Extract the [X, Y] coordinate from the center of the cell holding the provided text.  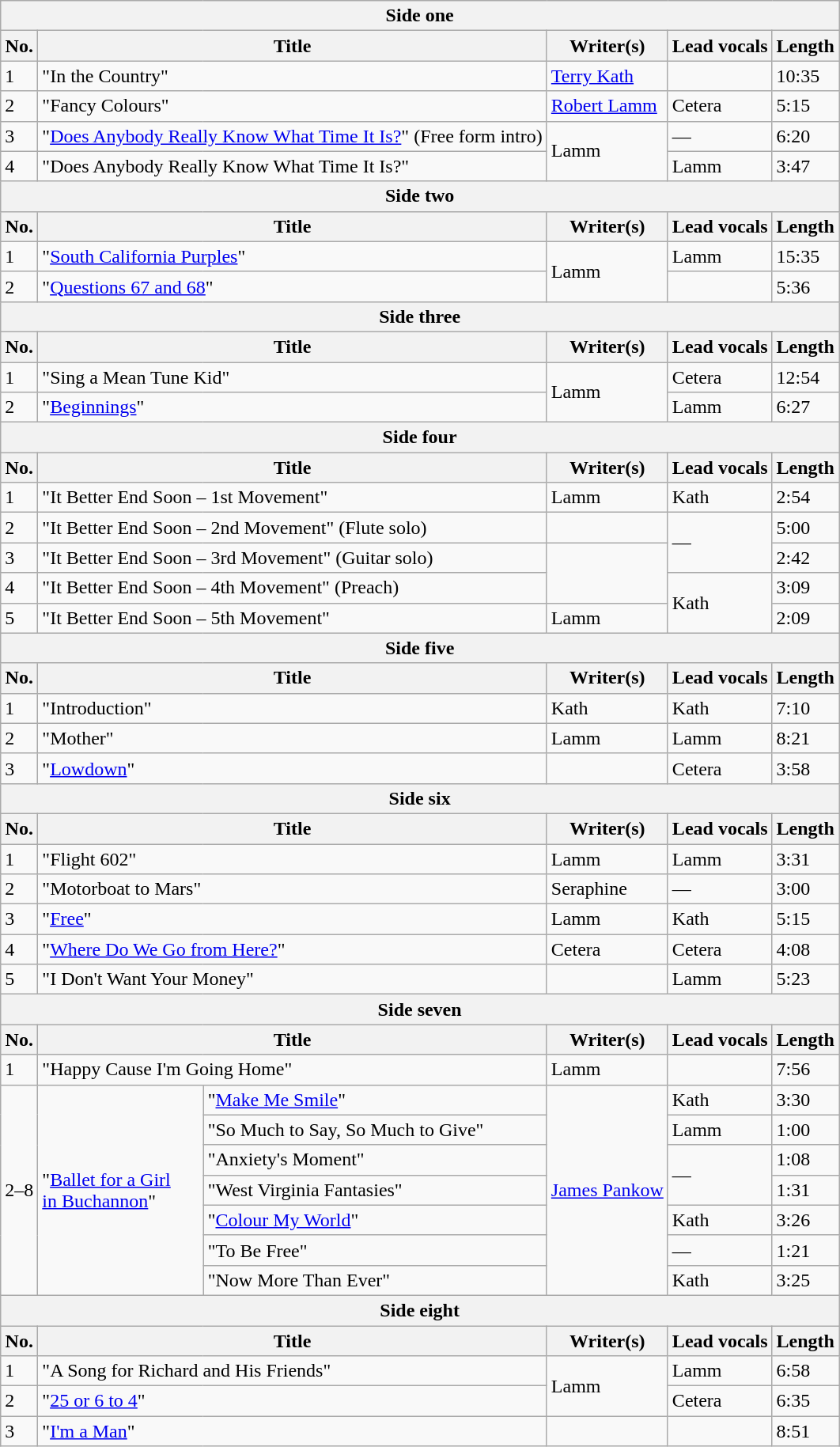
"To Be Free" [375, 1250]
"It Better End Soon – 1st Movement" [293, 498]
3:25 [805, 1280]
1:21 [805, 1250]
Side seven [420, 1009]
Terry Kath [607, 76]
"It Better End Soon – 5th Movement" [293, 618]
1:31 [805, 1190]
Side two [420, 196]
Side four [420, 438]
3:09 [805, 588]
4:08 [805, 949]
6:58 [805, 1371]
"Flight 602" [293, 858]
"25 or 6 to 4" [293, 1401]
"So Much to Say, So Much to Give" [375, 1130]
15:35 [805, 256]
"Happy Cause I'm Going Home" [293, 1070]
"Does Anybody Really Know What Time It Is?" [293, 166]
"It Better End Soon – 3rd Movement" (Guitar solo) [293, 558]
1:08 [805, 1160]
3:58 [805, 768]
8:21 [805, 738]
3:26 [805, 1220]
6:35 [805, 1401]
"West Virginia Fantasies" [375, 1190]
7:10 [805, 708]
1:00 [805, 1130]
"It Better End Soon – 4th Movement" (Preach) [293, 588]
Side six [420, 798]
Side five [420, 648]
"I Don't Want Your Money" [293, 979]
"Free" [293, 919]
"Now More Than Ever" [375, 1280]
2–8 [19, 1190]
"Colour My World" [375, 1220]
"Anxiety's Moment" [375, 1160]
8:51 [805, 1431]
"South California Purples" [293, 256]
"Does Anybody Really Know What Time It Is?" (Free form intro) [293, 136]
3:31 [805, 858]
Side eight [420, 1310]
"Mother" [293, 738]
Side three [420, 316]
10:35 [805, 76]
"Where Do We Go from Here?" [293, 949]
James Pankow [607, 1190]
5:00 [805, 528]
"Sing a Mean Tune Kid" [293, 377]
7:56 [805, 1070]
6:20 [805, 136]
"Fancy Colours" [293, 106]
"It Better End Soon – 2nd Movement" (Flute solo) [293, 528]
"In the Country" [293, 76]
"A Song for Richard and His Friends" [293, 1371]
"Make Me Smile" [375, 1100]
3:00 [805, 889]
"Lowdown" [293, 768]
Robert Lamm [607, 106]
2:09 [805, 618]
"Introduction" [293, 708]
"Motorboat to Mars" [293, 889]
"Ballet for a Girl in Buchannon" [120, 1190]
12:54 [805, 377]
Seraphine [607, 889]
6:27 [805, 407]
"Questions 67 and 68" [293, 286]
5:23 [805, 979]
3:47 [805, 166]
5:36 [805, 286]
2:54 [805, 498]
"Beginnings" [293, 407]
2:42 [805, 558]
3:30 [805, 1100]
"I'm a Man" [293, 1431]
Side one [420, 16]
